For the text-containing cell, return its midpoint in [X, Y] coordinate format. 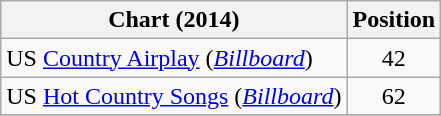
Position [394, 20]
62 [394, 96]
Chart (2014) [174, 20]
US Country Airplay (Billboard) [174, 58]
US Hot Country Songs (Billboard) [174, 96]
42 [394, 58]
